For the text-containing cell, return its midpoint in (X, Y) coordinate format. 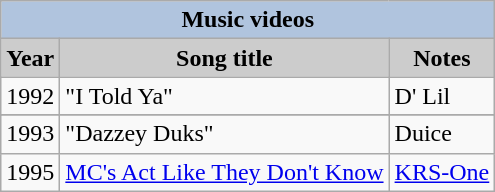
Year (30, 58)
1993 (30, 134)
D' Lil (442, 96)
Song title (224, 58)
1992 (30, 96)
1995 (30, 172)
KRS-One (442, 172)
"Dazzey Duks" (224, 134)
Notes (442, 58)
Duice (442, 134)
Music videos (248, 20)
MC's Act Like They Don't Know (224, 172)
"I Told Ya" (224, 96)
